Capture the cell that displays the provided text and extract its (x, y) central coordinate. 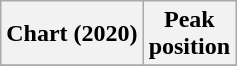
Chart (2020) (72, 34)
Peakposition (189, 34)
